Return (x, y) of the center of cell containing provided text 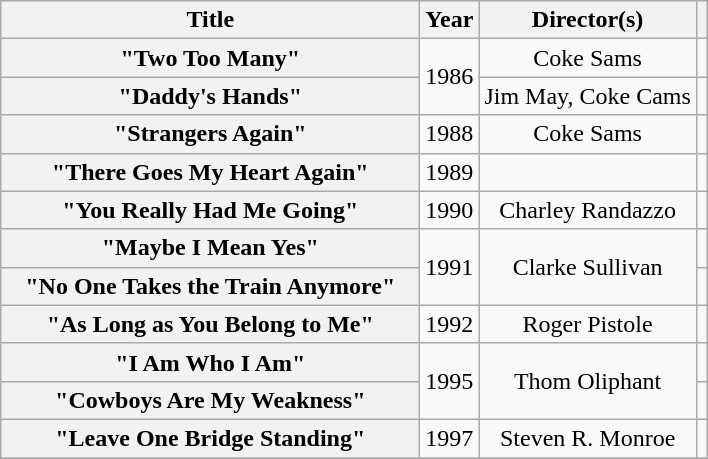
1989 (450, 172)
"Two Too Many" (210, 58)
"Maybe I Mean Yes" (210, 248)
1986 (450, 77)
"There Goes My Heart Again" (210, 172)
1995 (450, 381)
Director(s) (588, 20)
1991 (450, 267)
Jim May, Coke Cams (588, 96)
"Cowboys Are My Weakness" (210, 400)
"You Really Had Me Going" (210, 210)
"Leave One Bridge Standing" (210, 438)
"Daddy's Hands" (210, 96)
1988 (450, 134)
Clarke Sullivan (588, 267)
Thom Oliphant (588, 381)
1992 (450, 324)
1990 (450, 210)
Year (450, 20)
Steven R. Monroe (588, 438)
"I Am Who I Am" (210, 362)
Roger Pistole (588, 324)
"Strangers Again" (210, 134)
Title (210, 20)
"As Long as You Belong to Me" (210, 324)
Charley Randazzo (588, 210)
"No One Takes the Train Anymore" (210, 286)
1997 (450, 438)
